Scan for the cell matching the given text and deliver its (X, Y) coordinate at center. 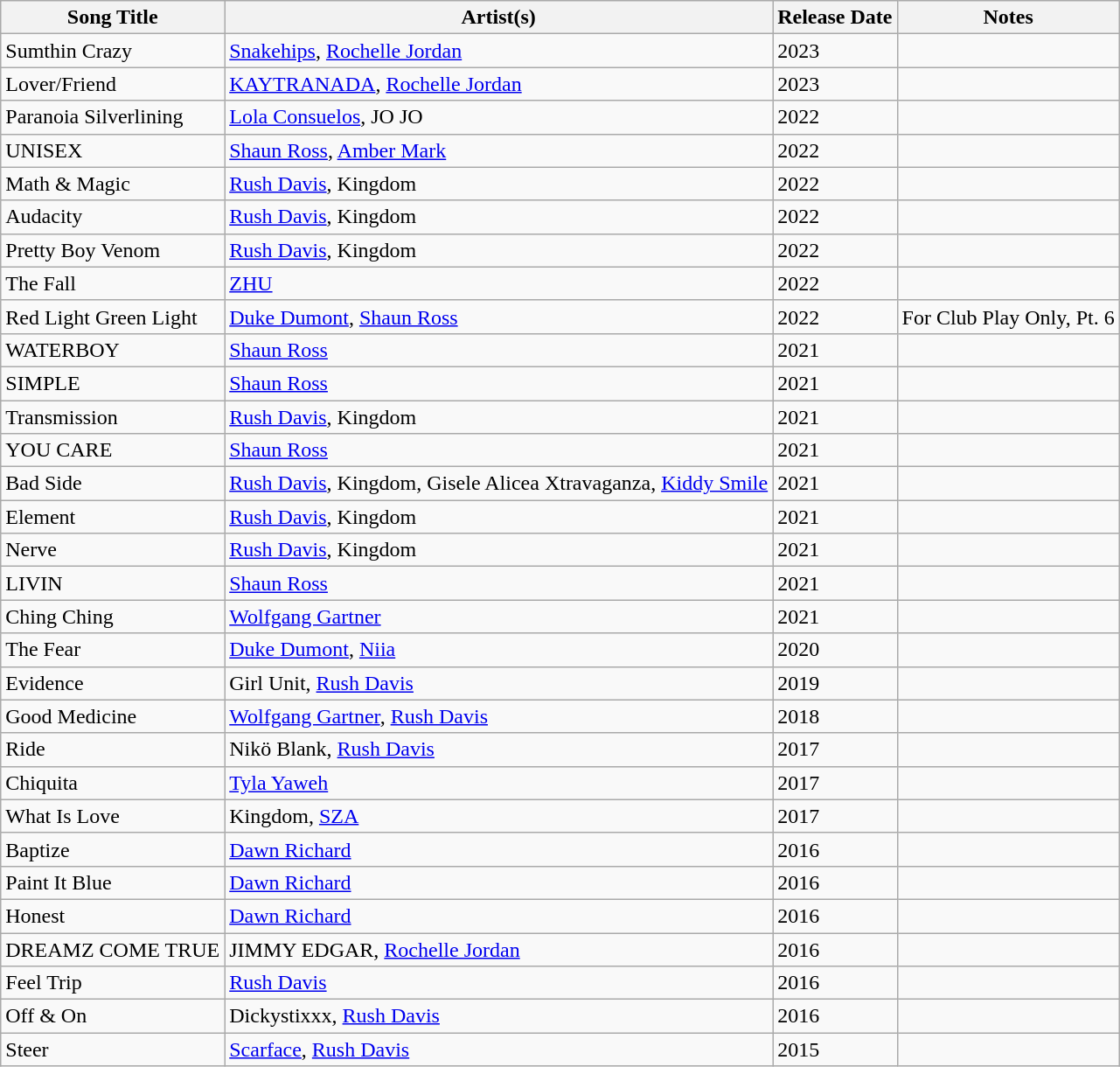
Nerve (113, 550)
2015 (835, 1050)
Audacity (113, 217)
Notes (1008, 17)
DREAMZ COME TRUE (113, 949)
Baptize (113, 849)
Nikö Blank, Rush Davis (498, 750)
Red Light Green Light (113, 317)
Artist(s) (498, 17)
Paranoia Silverlining (113, 117)
2020 (835, 650)
Chiquita (113, 783)
KAYTRANADA, Rochelle Jordan (498, 84)
Evidence (113, 683)
Paint It Blue (113, 882)
The Fall (113, 283)
Kingdom, SZA (498, 816)
Tyla Yaweh (498, 783)
Dickystixxx, Rush Davis (498, 1016)
For Club Play Only, Pt. 6 (1008, 317)
LIVIN (113, 583)
SIMPLE (113, 383)
UNISEX (113, 150)
Release Date (835, 17)
Good Medicine (113, 716)
Element (113, 517)
2018 (835, 716)
YOU CARE (113, 450)
Snakehips, Rochelle Jordan (498, 51)
Transmission (113, 417)
Off & On (113, 1016)
Duke Dumont, Niia (498, 650)
Feel Trip (113, 983)
Rush Davis, Kingdom, Gisele Alicea Xtravaganza, Kiddy Smile (498, 484)
Lover/Friend (113, 84)
WATERBOY (113, 350)
Song Title (113, 17)
Wolfgang Gartner (498, 617)
Ching Ching (113, 617)
Sumthin Crazy (113, 51)
2019 (835, 683)
Rush Davis (498, 983)
Honest (113, 916)
Shaun Ross, Amber Mark (498, 150)
Wolfgang Gartner, Rush Davis (498, 716)
Girl Unit, Rush Davis (498, 683)
ZHU (498, 283)
Math & Magic (113, 184)
What Is Love (113, 816)
Steer (113, 1050)
Lola Consuelos, JO JO (498, 117)
Duke Dumont, Shaun Ross (498, 317)
JIMMY EDGAR, Rochelle Jordan (498, 949)
Ride (113, 750)
Pretty Boy Venom (113, 250)
Bad Side (113, 484)
The Fear (113, 650)
Scarface, Rush Davis (498, 1050)
